Pinpoint the cell where the given text exists, returning its [X, Y] midpoint coordinate. 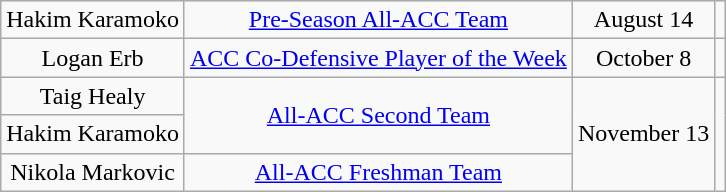
Logan Erb [93, 58]
Nikola Markovic [93, 172]
October 8 [643, 58]
August 14 [643, 20]
Pre-Season All-ACC Team [378, 20]
Taig Healy [93, 96]
November 13 [643, 134]
All-ACC Freshman Team [378, 172]
ACC Co-Defensive Player of the Week [378, 58]
All-ACC Second Team [378, 115]
